From the cell containing the given text, extract its center point as (X, Y) coordinate. 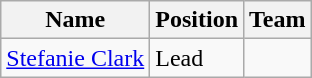
Lead (197, 58)
Position (197, 20)
Stefanie Clark (76, 58)
Name (76, 20)
Team (278, 20)
